Capture the cell that displays the provided text and extract its (X, Y) central coordinate. 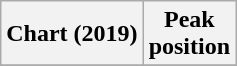
Chart (2019) (72, 34)
Peakposition (189, 34)
